Find where the given text appears and provide that cell's center as [X, Y] coordinate. 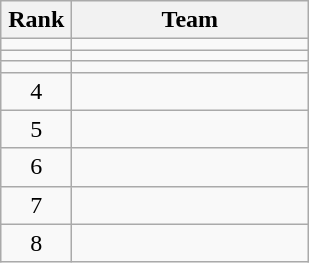
4 [36, 91]
Rank [36, 20]
5 [36, 129]
6 [36, 167]
Team [190, 20]
7 [36, 205]
8 [36, 243]
